Detect which cell encompasses the target text, then output its (X, Y) center coordinate. 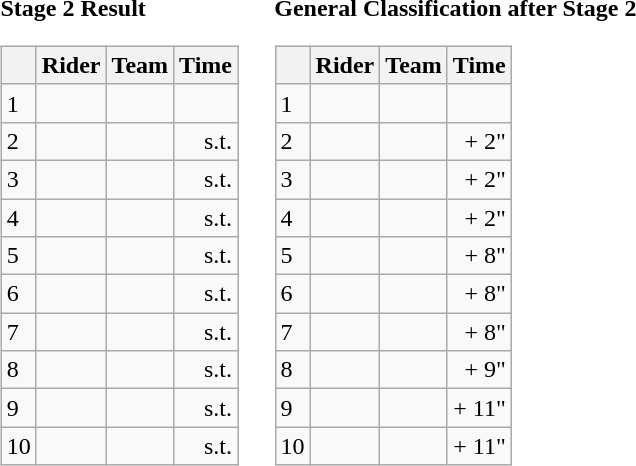
+ 9" (479, 370)
